Capture the cell that displays the provided text and extract its [X, Y] central coordinate. 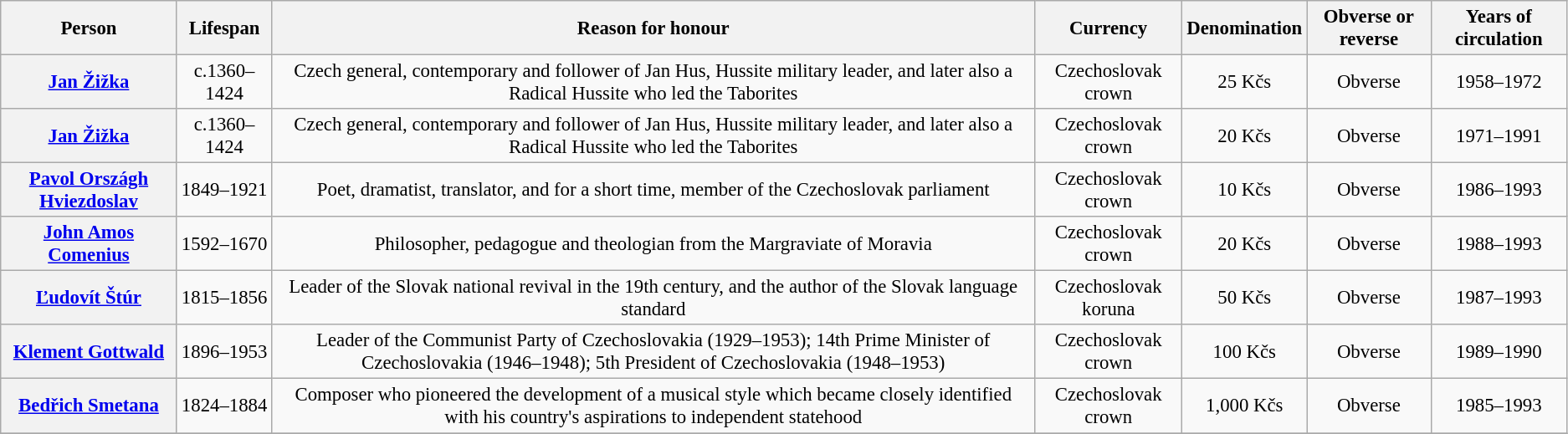
1849–1921 [224, 191]
Denomination [1245, 28]
100 Kčs [1245, 351]
1815–1856 [224, 298]
Person [89, 28]
1971–1991 [1499, 135]
Currency [1108, 28]
1986–1993 [1499, 191]
Leader of the Slovak national revival in the 19th century, and the author of the Slovak language standard [653, 298]
1985–1993 [1499, 406]
John Amos Comenius [89, 244]
1987–1993 [1499, 298]
Reason for honour [653, 28]
Czechoslovak koruna [1108, 298]
Obverse or reverse [1369, 28]
10 Kčs [1245, 191]
1592–1670 [224, 244]
Poet, dramatist, translator, and for a short time, member of the Czechoslovak parliament [653, 191]
Pavol Országh Hviezdoslav [89, 191]
Bedřich Smetana [89, 406]
1896–1953 [224, 351]
1988–1993 [1499, 244]
Composer who pioneered the development of a musical style which became closely identified with his country's aspirations to independent statehood [653, 406]
1958–1972 [1499, 82]
50 Kčs [1245, 298]
1989–1990 [1499, 351]
1,000 Kčs [1245, 406]
Ľudovít Štúr [89, 298]
Klement Gottwald [89, 351]
Years of circulation [1499, 28]
Philosopher, pedagogue and theologian from the Margraviate of Moravia [653, 244]
1824–1884 [224, 406]
25 Kčs [1245, 82]
Lifespan [224, 28]
